Extract the (X, Y) coordinate from the center of the cell holding the provided text.  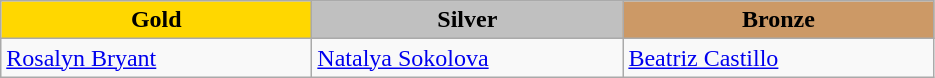
Bronze (778, 20)
Gold (156, 20)
Beatriz Castillo (778, 58)
Silver (468, 20)
Natalya Sokolova (468, 58)
Rosalyn Bryant (156, 58)
